Pinpoint the cell where the given text exists, returning its (X, Y) midpoint coordinate. 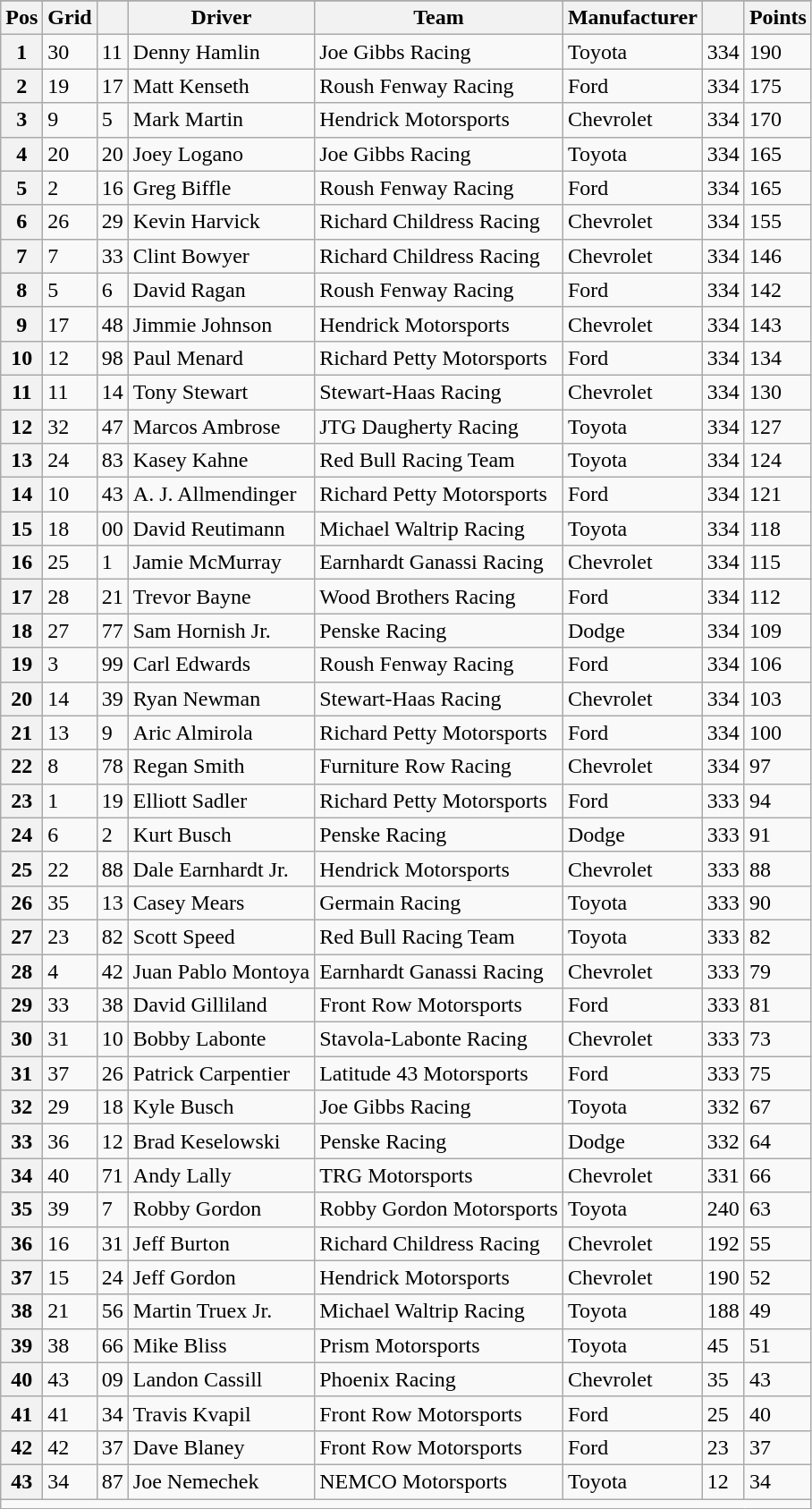
130 (778, 392)
Matt Kenseth (221, 86)
Andy Lally (221, 1175)
Pos (21, 18)
Ryan Newman (221, 699)
Jeff Gordon (221, 1277)
Elliott Sadler (221, 801)
188 (723, 1311)
Driver (221, 18)
Travis Kvapil (221, 1413)
75 (778, 1073)
Mike Bliss (221, 1345)
Mark Martin (221, 120)
67 (778, 1107)
143 (778, 324)
Kurt Busch (221, 835)
Phoenix Racing (439, 1379)
09 (113, 1379)
Stavola-Labonte Racing (439, 1039)
Landon Cassill (221, 1379)
Joey Logano (221, 154)
81 (778, 1005)
JTG Daugherty Racing (439, 427)
83 (113, 461)
Robby Gordon Motorsports (439, 1209)
52 (778, 1277)
Furniture Row Racing (439, 767)
175 (778, 86)
51 (778, 1345)
Kevin Harvick (221, 222)
Brad Keselowski (221, 1141)
Patrick Carpentier (221, 1073)
David Ragan (221, 290)
Manufacturer (632, 18)
55 (778, 1243)
118 (778, 529)
71 (113, 1175)
97 (778, 767)
NEMCO Motorsports (439, 1481)
Denny Hamlin (221, 52)
Jimmie Johnson (221, 324)
78 (113, 767)
109 (778, 631)
112 (778, 597)
Points (778, 18)
Prism Motorsports (439, 1345)
Aric Almirola (221, 733)
99 (113, 665)
Dale Earnhardt Jr. (221, 869)
Jamie McMurray (221, 563)
94 (778, 801)
Paul Menard (221, 358)
121 (778, 495)
David Gilliland (221, 1005)
Jeff Burton (221, 1243)
142 (778, 290)
Germain Racing (439, 903)
240 (723, 1209)
Greg Biffle (221, 188)
Latitude 43 Motorsports (439, 1073)
48 (113, 324)
Team (439, 18)
87 (113, 1481)
45 (723, 1345)
Tony Stewart (221, 392)
146 (778, 256)
Regan Smith (221, 767)
Scott Speed (221, 937)
47 (113, 427)
124 (778, 461)
103 (778, 699)
63 (778, 1209)
Grid (70, 18)
Trevor Bayne (221, 597)
A. J. Allmendinger (221, 495)
Kyle Busch (221, 1107)
56 (113, 1311)
Clint Bowyer (221, 256)
Sam Hornish Jr. (221, 631)
Bobby Labonte (221, 1039)
170 (778, 120)
77 (113, 631)
Robby Gordon (221, 1209)
Joe Nemechek (221, 1481)
Kasey Kahne (221, 461)
Marcos Ambrose (221, 427)
134 (778, 358)
100 (778, 733)
Martin Truex Jr. (221, 1311)
192 (723, 1243)
115 (778, 563)
90 (778, 903)
91 (778, 835)
TRG Motorsports (439, 1175)
00 (113, 529)
331 (723, 1175)
127 (778, 427)
73 (778, 1039)
64 (778, 1141)
Wood Brothers Racing (439, 597)
49 (778, 1311)
Juan Pablo Montoya (221, 971)
155 (778, 222)
Dave Blaney (221, 1447)
Casey Mears (221, 903)
David Reutimann (221, 529)
98 (113, 358)
Carl Edwards (221, 665)
106 (778, 665)
79 (778, 971)
